Identify which cell holds the provided text, then report its [X, Y] central coordinate. 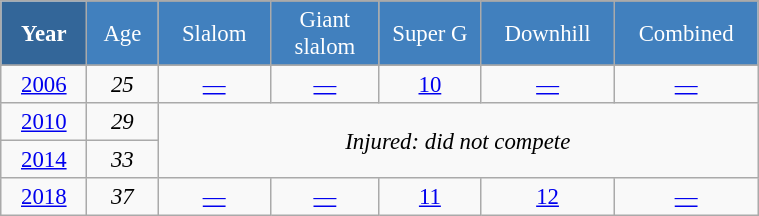
2018 [44, 197]
29 [122, 122]
Downhill [547, 34]
2006 [44, 85]
33 [122, 160]
Giantslalom [324, 34]
12 [547, 197]
2014 [44, 160]
Age [122, 34]
37 [122, 197]
10 [430, 85]
Slalom [214, 34]
Year [44, 34]
25 [122, 85]
11 [430, 197]
2010 [44, 122]
Combined [686, 34]
Injured: did not compete [458, 140]
Super G [430, 34]
